Return [x, y] of the center of cell containing provided text 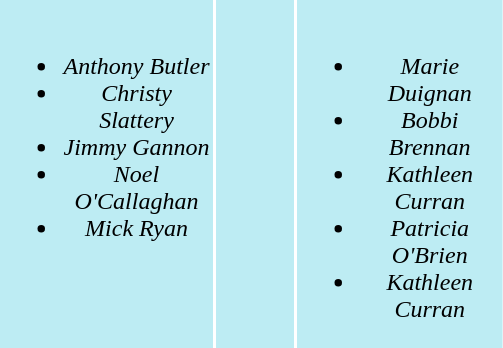
Anthony ButlerChristy SlatteryJimmy GannonNoel O'CallaghanMick Ryan [106, 174]
Marie DuignanBobbi BrennanKathleen CurranPatricia O'BrienKathleen Curran [400, 174]
